Find where the given text appears and provide that cell's center as (X, Y) coordinate. 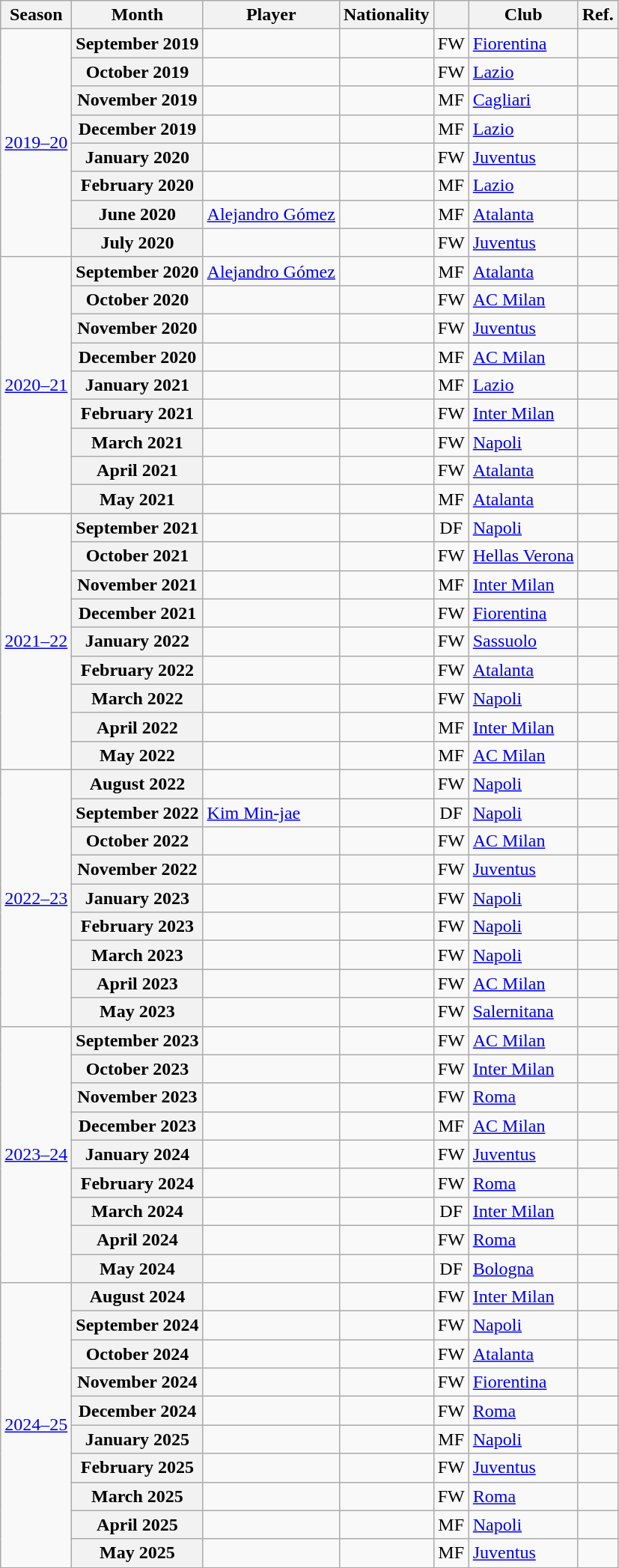
Nationality (386, 15)
March 2022 (138, 698)
April 2021 (138, 471)
Ref. (597, 15)
May 2024 (138, 1269)
2020–21 (36, 385)
September 2021 (138, 528)
February 2024 (138, 1183)
February 2025 (138, 1468)
Month (138, 15)
May 2025 (138, 1553)
September 2022 (138, 812)
June 2020 (138, 214)
October 2020 (138, 299)
Season (36, 15)
Salernitana (523, 1012)
October 2023 (138, 1069)
Cagliari (523, 100)
Kim Min-jae (271, 812)
Bologna (523, 1269)
2022–23 (36, 898)
October 2019 (138, 72)
September 2023 (138, 1040)
January 2022 (138, 641)
April 2024 (138, 1239)
November 2021 (138, 585)
Club (523, 15)
2019–20 (36, 143)
Player (271, 15)
January 2024 (138, 1154)
February 2022 (138, 670)
January 2021 (138, 385)
October 2024 (138, 1354)
February 2023 (138, 927)
2024–25 (36, 1425)
September 2019 (138, 43)
October 2021 (138, 556)
May 2022 (138, 755)
August 2024 (138, 1297)
January 2023 (138, 898)
2021–22 (36, 642)
April 2023 (138, 983)
Hellas Verona (523, 556)
February 2021 (138, 414)
October 2022 (138, 841)
March 2025 (138, 1496)
November 2023 (138, 1097)
December 2019 (138, 129)
December 2023 (138, 1126)
April 2022 (138, 727)
November 2022 (138, 870)
September 2024 (138, 1326)
November 2024 (138, 1382)
April 2025 (138, 1525)
2023–24 (36, 1154)
September 2020 (138, 271)
December 2020 (138, 357)
July 2020 (138, 242)
November 2019 (138, 100)
December 2021 (138, 613)
November 2020 (138, 328)
January 2020 (138, 157)
March 2023 (138, 955)
January 2025 (138, 1439)
December 2024 (138, 1411)
August 2022 (138, 784)
Sassuolo (523, 641)
February 2020 (138, 186)
March 2024 (138, 1211)
March 2021 (138, 442)
May 2023 (138, 1012)
May 2021 (138, 499)
